Return (X, Y) of the center of cell containing provided text 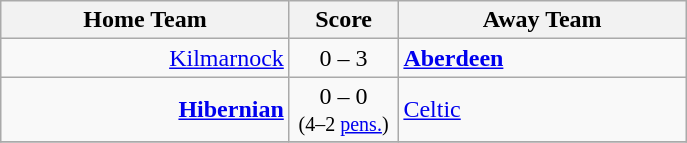
0 – 3 (344, 58)
Hibernian (146, 110)
Aberdeen (542, 58)
Away Team (542, 20)
Celtic (542, 110)
Home Team (146, 20)
0 – 0 (4–2 pens.) (344, 110)
Kilmarnock (146, 58)
Score (344, 20)
